Determine the [X, Y] coordinate at the center of the cell enclosing the given text.  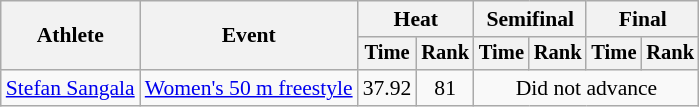
37.92 [388, 88]
81 [445, 88]
Athlete [70, 36]
Final [642, 19]
Heat [416, 19]
Did not advance [586, 88]
Women's 50 m freestyle [249, 88]
Stefan Sangala [70, 88]
Semifinal [530, 19]
Event [249, 36]
